Pinpoint the cell where the given text exists, returning its (x, y) midpoint coordinate. 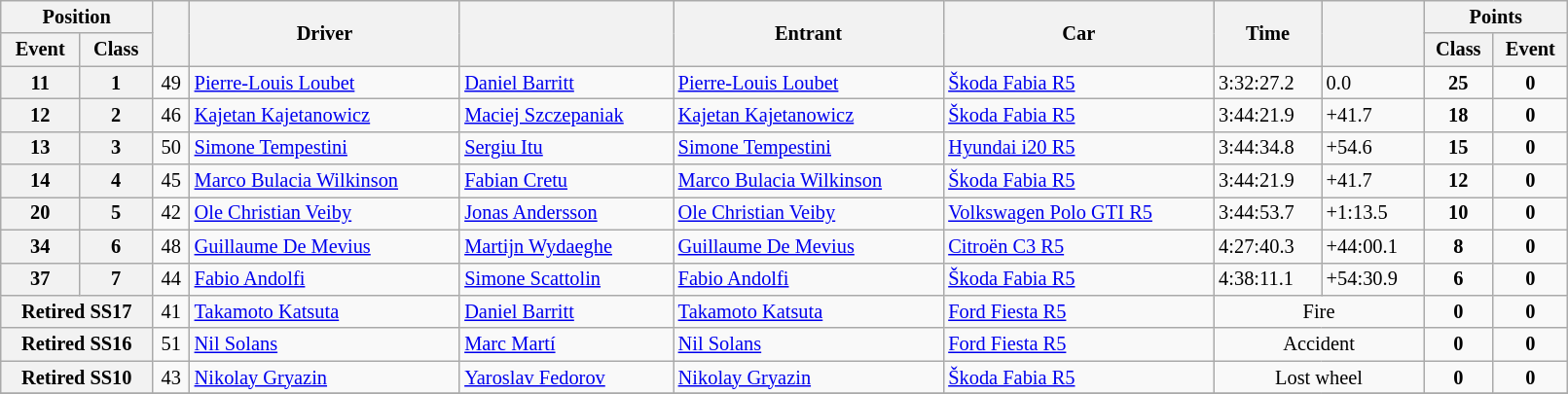
41 (171, 311)
11 (41, 83)
Citroën C3 R5 (1078, 246)
42 (171, 213)
1 (117, 83)
Entrant (809, 33)
8 (1458, 246)
14 (41, 181)
3 (117, 148)
25 (1458, 83)
5 (117, 213)
4:27:40.3 (1267, 246)
43 (171, 377)
Fire (1319, 311)
49 (171, 83)
Time (1267, 33)
7 (117, 279)
Points (1496, 17)
+1:13.5 (1372, 213)
+44:00.1 (1372, 246)
Retired SS16 (77, 344)
Hyundai i20 R5 (1078, 148)
Fabian Cretu (566, 181)
13 (41, 148)
20 (41, 213)
0.0 (1372, 83)
48 (171, 246)
Yaroslav Fedorov (566, 377)
+54:30.9 (1372, 279)
3:44:53.7 (1267, 213)
+54.6 (1372, 148)
Martijn Wydaeghe (566, 246)
Marc Martí (566, 344)
Maciej Szczepaniak (566, 115)
Lost wheel (1319, 377)
3:32:27.2 (1267, 83)
45 (171, 181)
18 (1458, 115)
Sergiu Itu (566, 148)
Retired SS17 (77, 311)
4 (117, 181)
4:38:11.1 (1267, 279)
44 (171, 279)
Position (77, 17)
Simone Scattolin (566, 279)
Jonas Andersson (566, 213)
Car (1078, 33)
51 (171, 344)
37 (41, 279)
15 (1458, 148)
2 (117, 115)
10 (1458, 213)
Accident (1319, 344)
46 (171, 115)
Volkswagen Polo GTI R5 (1078, 213)
3:44:34.8 (1267, 148)
Driver (325, 33)
Retired SS10 (77, 377)
50 (171, 148)
34 (41, 246)
